Return (X, Y) of the center of cell containing provided text 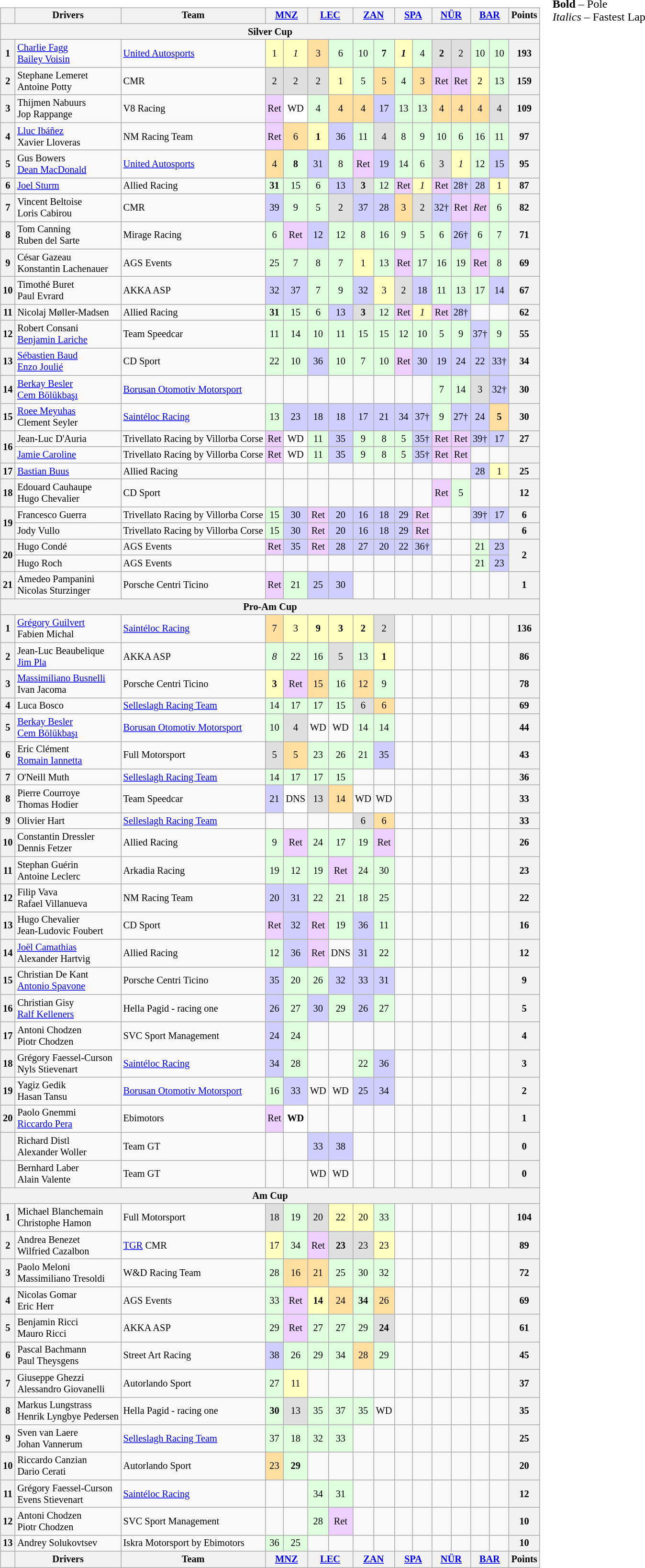
O'Neill Muth (68, 777)
V8 Racing (193, 109)
87 (524, 186)
Arkadia Racing (193, 870)
Hugo Condé (68, 547)
55 (524, 334)
Roee Meyuhas Clement Seyler (68, 417)
Stephane Lemeret Antoine Potty (68, 81)
89 (524, 1245)
72 (524, 1273)
159 (524, 81)
Lluc Ibáñez Xavier Lloveras (68, 136)
Tom Canning Ruben del Sarte (68, 236)
Filip Vava Rafael Villanueva (68, 898)
Yagiz Gedik Hasan Tansu (68, 1091)
Iskra Motorsport by Ebimotors (193, 1543)
Pierre Courroye Thomas Hodier (68, 799)
Hugo Chevalier Jean-Ludovic Foubert (68, 925)
136 (524, 629)
Grégory Faessel-Curson Nyls Stievenart (68, 1064)
61 (524, 1328)
Constantin Dressler Dennis Fetzer (68, 843)
Sven van Laere Johan Vannerum (68, 1439)
Hugo Roch (68, 563)
Michael Blanchemain Christophe Hamon (68, 1218)
95 (524, 164)
62 (524, 313)
TGR CMR (193, 1245)
Richard Distl Alexander Woller (68, 1146)
Jody Vullo (68, 531)
36† (422, 547)
Edouard Cauhaupe Hugo Chevalier (68, 493)
Christian De Kant Antonio Spavone (68, 981)
27† (461, 417)
Grégory Faessel-Curson Evens Stievenart (68, 1494)
Olivier Hart (68, 821)
Nicolaj Møller-Madsen (68, 313)
82 (524, 208)
Joël Camathias Alexander Hartvig (68, 953)
Jean-Luc Beaubelique Jim Pla (68, 656)
26† (461, 236)
Ebimotors (193, 1119)
Vincent Beltoise Loris Cabirou (68, 208)
Riccardo Canzian Dario Cerati (68, 1466)
Pascal Bachmann Paul Theysgens (68, 1356)
44 (524, 728)
Mirage Racing (193, 236)
43 (524, 756)
Sébastien Baud Enzo Joulié (68, 362)
Bastian Buus (68, 471)
Gus Bowers Dean MacDonald (68, 164)
86 (524, 656)
Jamie Caroline (68, 455)
104 (524, 1218)
Am Cup (270, 1196)
Timothé Buret Paul Evrard (68, 291)
Andrey Solukovtsev (68, 1543)
78 (524, 684)
Bernhard Laber Alain Valente (68, 1174)
Nicolas Gomar Eric Herr (68, 1300)
Giuseppe Ghezzi Alessandro Giovanelli (68, 1383)
Grégory Guilvert Fabien Michal (68, 629)
Robert Consani Benjamin Lariche (68, 334)
Thijmen Nabuurs Jop Rappange (68, 109)
109 (524, 109)
Silver Cup (270, 32)
Amedeo Pampanini Nicolas Sturzinger (68, 585)
Charlie Fagg Bailey Voisin (68, 54)
Jean-Luc D'Auria (68, 439)
33† (499, 362)
Andrea Benezet Wilfried Cazalbon (68, 1245)
45 (524, 1356)
Massimiliano Busnelli Ivan Jacoma (68, 684)
Paolo Gnemmi Riccardo Pera (68, 1119)
67 (524, 291)
Christian Gisy Ralf Kelleners (68, 1008)
97 (524, 136)
Joel Sturm (68, 186)
Eric Clément Romain Iannetta (68, 756)
César Gazeau Konstantin Lachenauer (68, 263)
Stephan Guérin Antoine Leclerc (68, 870)
Pro-Am Cup (270, 607)
W&D Racing Team (193, 1273)
Francesco Guerra (68, 515)
Benjamin Ricci Mauro Ricci (68, 1328)
39 (275, 208)
Paolo Meloni Massimiliano Tresoldi (68, 1273)
Luca Bosco (68, 706)
193 (524, 54)
Markus Lungstrass Henrik Lyngbye Pedersen (68, 1411)
Street Art Racing (193, 1356)
71 (524, 236)
